Pinpoint the cell where the given text exists, returning its (x, y) midpoint coordinate. 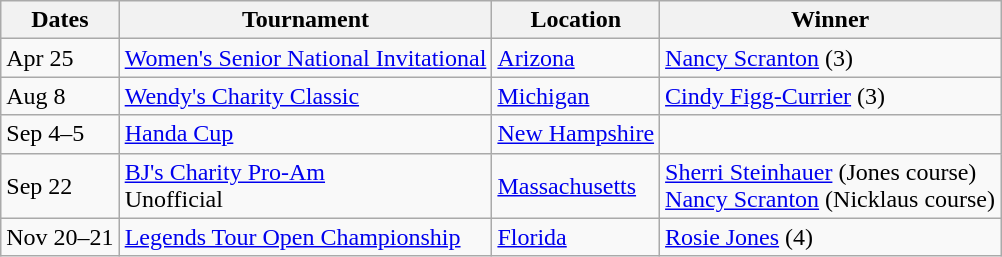
Handa Cup (306, 134)
Sherri Steinhauer (Jones course) Nancy Scranton (Nicklaus course) (830, 186)
Rosie Jones (4) (830, 237)
Massachusetts (576, 186)
Florida (576, 237)
Wendy's Charity Classic (306, 96)
New Hampshire (576, 134)
Aug 8 (60, 96)
BJ's Charity Pro-AmUnofficial (306, 186)
Apr 25 (60, 58)
Tournament (306, 20)
Dates (60, 20)
Nancy Scranton (3) (830, 58)
Women's Senior National Invitational (306, 58)
Sep 4–5 (60, 134)
Nov 20–21 (60, 237)
Location (576, 20)
Cindy Figg-Currier (3) (830, 96)
Legends Tour Open Championship (306, 237)
Michigan (576, 96)
Winner (830, 20)
Arizona (576, 58)
Sep 22 (60, 186)
